Return the (X, Y) coordinate for the center point of the cell that contains the specified text.  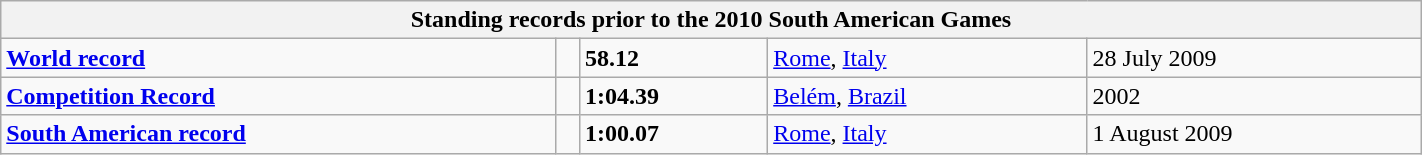
World record (278, 58)
Standing records prior to the 2010 South American Games (711, 20)
Belém, Brazil (928, 96)
2002 (1254, 96)
South American record (278, 134)
58.12 (674, 58)
1 August 2009 (1254, 134)
Competition Record (278, 96)
1:00.07 (674, 134)
28 July 2009 (1254, 58)
1:04.39 (674, 96)
